Return [X, Y] of the center of cell containing provided text 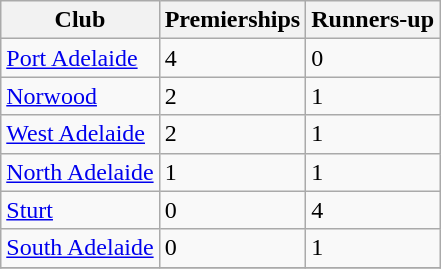
Port Adelaide [80, 58]
Runners-up [373, 20]
Premierships [232, 20]
Norwood [80, 96]
Club [80, 20]
North Adelaide [80, 172]
West Adelaide [80, 134]
Sturt [80, 210]
South Adelaide [80, 248]
